Determine the [x, y] coordinate at the center of the cell enclosing the given text.  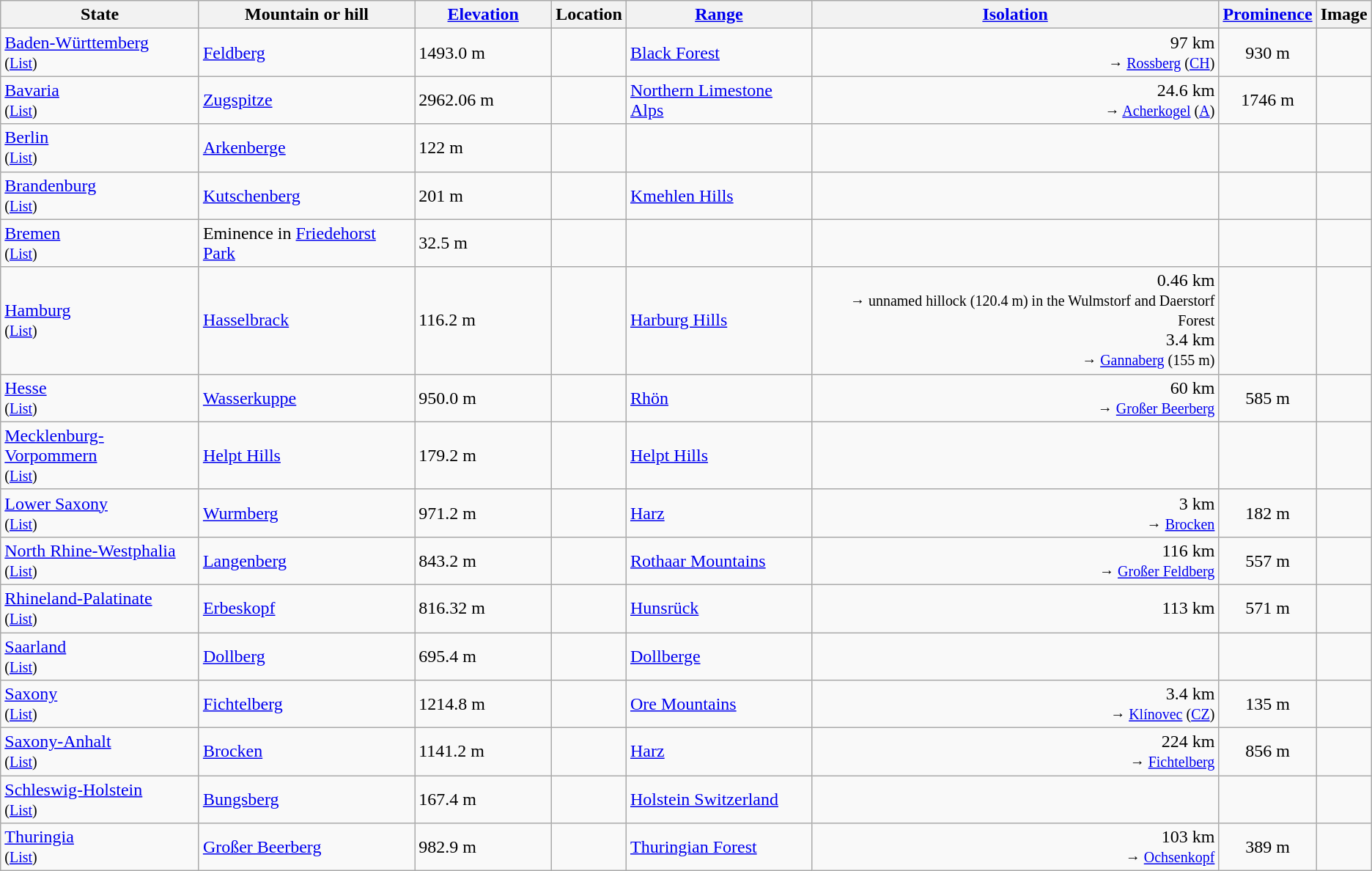
856 m [1268, 752]
Location [589, 15]
Thuringian Forest [718, 848]
Hamburg(List) [100, 320]
Fichtelberg [306, 704]
24.6 km→ Acherkogel (A) [1015, 100]
113 km [1015, 609]
695.4 m [484, 655]
122 m [484, 148]
Bremen(List) [100, 243]
Langenberg [306, 560]
Schleswig-Holstein(List) [100, 799]
571 m [1268, 609]
Image [1344, 15]
3.4 km→ Klínovec (CZ) [1015, 704]
Wurmberg [306, 513]
Kutschenberg [306, 195]
167.4 m [484, 799]
116.2 m [484, 320]
Prominence [1268, 15]
State [100, 15]
179.2 m [484, 455]
1493.0 m [484, 53]
Hunsrück [718, 609]
930 m [1268, 53]
Isolation [1015, 15]
Bavaria(List) [100, 100]
Holstein Switzerland [718, 799]
97 km→ Rossberg (CH) [1015, 53]
0.46 km→ unnamed hillock (120.4 m) in the Wulmstorf and Daerstorf Forest3.4 km→ Gannaberg (155 m) [1015, 320]
116 km→ Großer Feldberg [1015, 560]
Baden-Württemberg(List) [100, 53]
32.5 m [484, 243]
557 m [1268, 560]
Zugspitze [306, 100]
Dollberge [718, 655]
Mecklenburg-Vorpommern(List) [100, 455]
Mountain or hill [306, 15]
182 m [1268, 513]
Saarland(List) [100, 655]
Kmehlen Hills [718, 195]
Berlin(List) [100, 148]
Dollberg [306, 655]
389 m [1268, 848]
North Rhine-Westphalia(List) [100, 560]
201 m [484, 195]
2962.06 m [484, 100]
135 m [1268, 704]
224 km→ Fichtelberg [1015, 752]
1214.8 m [484, 704]
Feldberg [306, 53]
982.9 m [484, 848]
Rhineland-Palatinate(List) [100, 609]
Range [718, 15]
Harburg Hills [718, 320]
Black Forest [718, 53]
Saxony(List) [100, 704]
Thuringia(List) [100, 848]
950.0 m [484, 397]
Ore Mountains [718, 704]
843.2 m [484, 560]
Lower Saxony(List) [100, 513]
Elevation [484, 15]
Wasserkuppe [306, 397]
Brocken [306, 752]
3 km→ Brocken [1015, 513]
Erbeskopf [306, 609]
103 km→ Ochsenkopf [1015, 848]
Großer Beerberg [306, 848]
Arkenberge [306, 148]
Rothaar Mountains [718, 560]
Hasselbrack [306, 320]
60 km→ Großer Beerberg [1015, 397]
Northern Limestone Alps [718, 100]
1141.2 m [484, 752]
Saxony-Anhalt(List) [100, 752]
Bungsberg [306, 799]
Eminence in Friedehorst Park [306, 243]
971.2 m [484, 513]
Hesse(List) [100, 397]
816.32 m [484, 609]
585 m [1268, 397]
1746 m [1268, 100]
Rhön [718, 397]
Brandenburg(List) [100, 195]
